For the text-containing cell, return its midpoint in [X, Y] coordinate format. 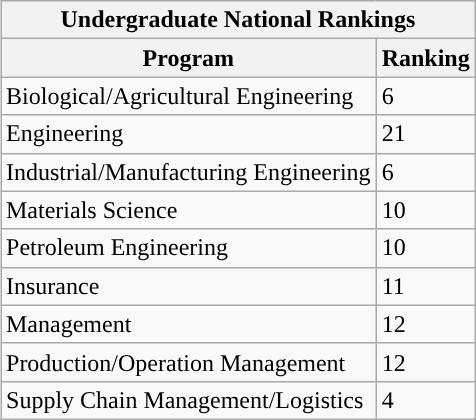
Supply Chain Management/Logistics [188, 400]
11 [426, 286]
Production/Operation Management [188, 362]
Biological/Agricultural Engineering [188, 96]
Undergraduate National Rankings [238, 20]
Ranking [426, 58]
Program [188, 58]
Management [188, 324]
Insurance [188, 286]
21 [426, 134]
Petroleum Engineering [188, 248]
Materials Science [188, 210]
4 [426, 400]
Industrial/Manufacturing Engineering [188, 172]
Engineering [188, 134]
